Pinpoint the cell where the given text exists, returning its [x, y] midpoint coordinate. 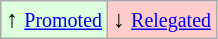
↓ Relegated [162, 20]
↑ Promoted [54, 20]
